Locate the cell with the specified text and output its (X, Y) center coordinate. 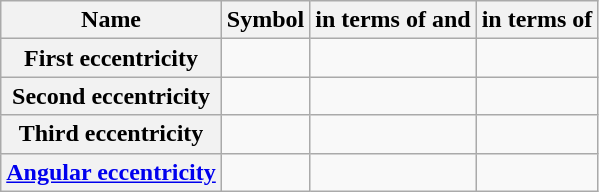
in terms of and (393, 20)
in terms of (537, 20)
Name (112, 20)
Third eccentricity (112, 134)
First eccentricity (112, 58)
Second eccentricity (112, 96)
Angular eccentricity (112, 172)
Symbol (265, 20)
